Find where the given text appears and provide that cell's center as (X, Y) coordinate. 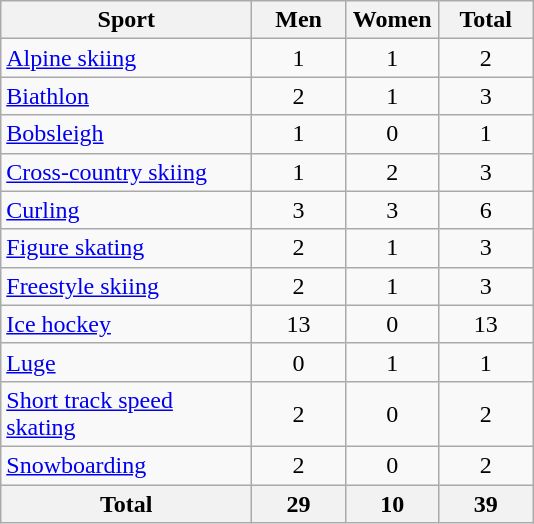
Ice hockey (126, 324)
Biathlon (126, 96)
39 (486, 503)
Bobsleigh (126, 134)
Luge (126, 362)
10 (392, 503)
Cross-country skiing (126, 172)
Women (392, 20)
Curling (126, 210)
29 (299, 503)
Sport (126, 20)
Alpine skiing (126, 58)
Figure skating (126, 248)
Freestyle skiing (126, 286)
6 (486, 210)
Snowboarding (126, 465)
Short track speed skating (126, 414)
Men (299, 20)
